Provide the [X, Y] coordinate of the cell's center where the given text is located.  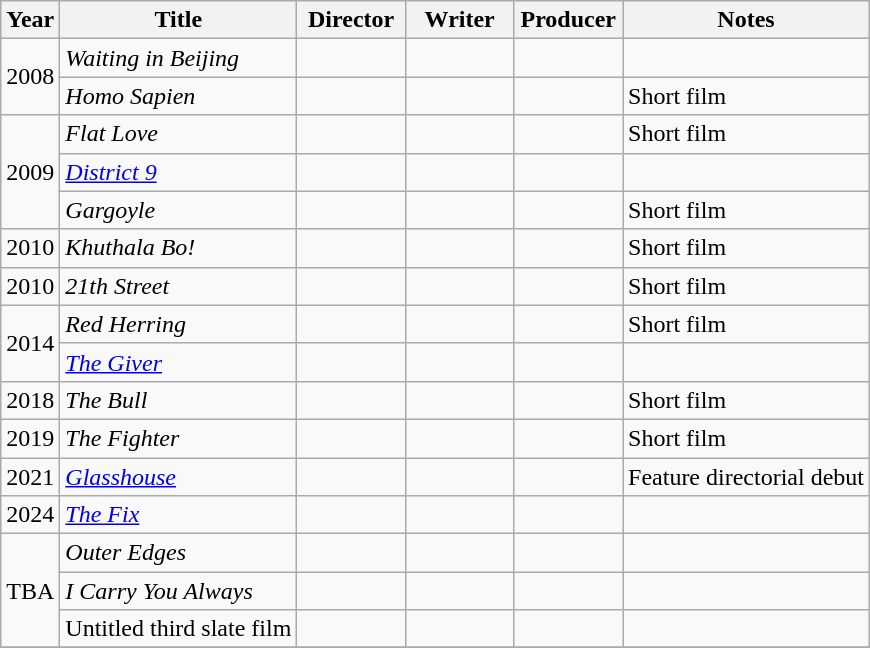
Homo Sapien [178, 96]
Feature directorial debut [746, 477]
Notes [746, 20]
Untitled third slate film [178, 629]
The Fighter [178, 438]
Director [352, 20]
I Carry You Always [178, 591]
2009 [30, 172]
2021 [30, 477]
The Fix [178, 515]
Writer [460, 20]
21th Street [178, 286]
Khuthala Bo! [178, 248]
Year [30, 20]
Red Herring [178, 324]
Gargoyle [178, 210]
2019 [30, 438]
2008 [30, 77]
Outer Edges [178, 553]
2014 [30, 343]
TBA [30, 591]
2024 [30, 515]
The Giver [178, 362]
Producer [568, 20]
Waiting in Beijing [178, 58]
District 9 [178, 172]
Title [178, 20]
2018 [30, 400]
The Bull [178, 400]
Flat Love [178, 134]
Glasshouse [178, 477]
